Detect which cell encompasses the target text, then output its [X, Y] center coordinate. 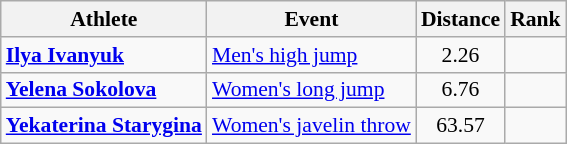
6.76 [460, 90]
Yekaterina Starygina [104, 126]
Event [312, 19]
2.26 [460, 55]
Women's long jump [312, 90]
Ilya Ivanyuk [104, 55]
Yelena Sokolova [104, 90]
Men's high jump [312, 55]
Athlete [104, 19]
Women's javelin throw [312, 126]
Distance [460, 19]
Rank [536, 19]
63.57 [460, 126]
